Extract the (x, y) coordinate from the center of the cell holding the provided text.  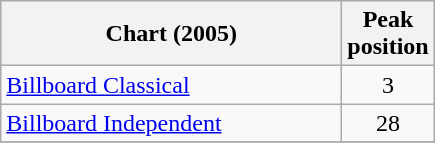
Billboard Classical (172, 85)
Billboard Independent (172, 123)
3 (388, 85)
28 (388, 123)
Peakposition (388, 34)
Chart (2005) (172, 34)
